Scan for the cell matching the given text and deliver its [X, Y] coordinate at center. 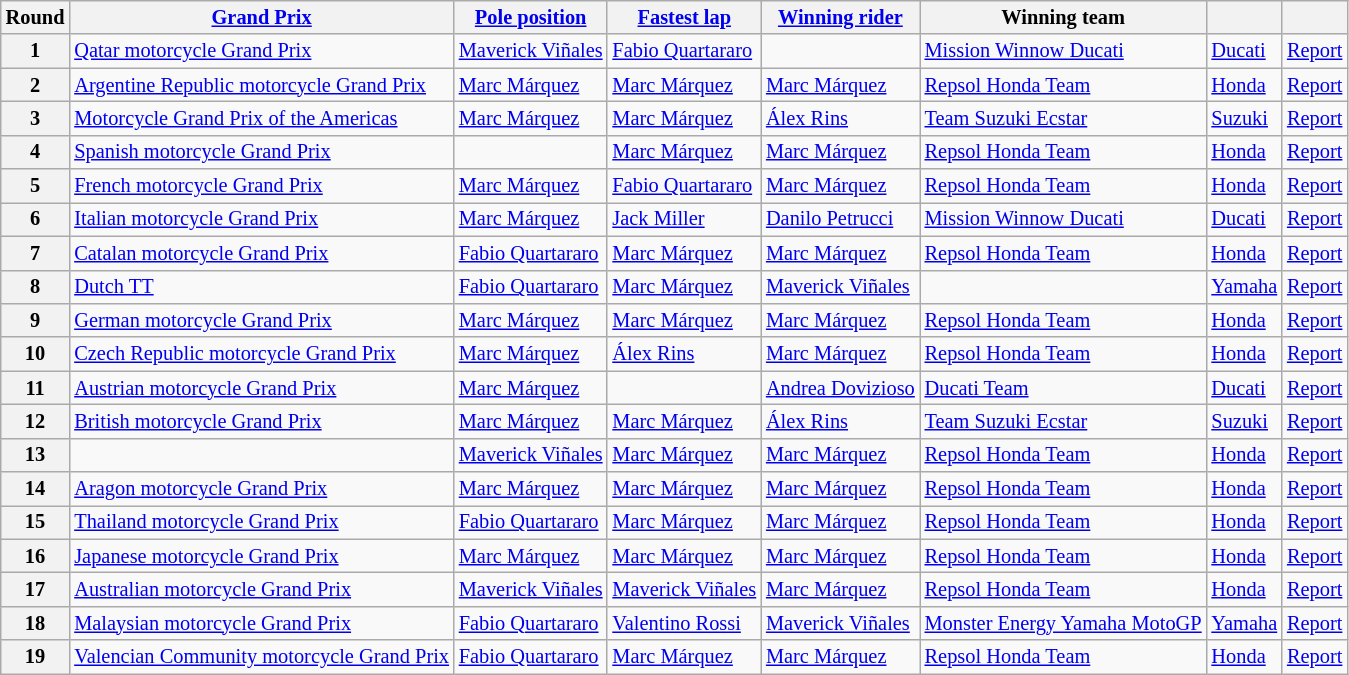
Japanese motorcycle Grand Prix [262, 556]
Valentino Rossi [684, 623]
6 [36, 219]
18 [36, 623]
1 [36, 51]
Aragon motorcycle Grand Prix [262, 489]
Thailand motorcycle Grand Prix [262, 522]
Italian motorcycle Grand Prix [262, 219]
British motorcycle Grand Prix [262, 421]
Winning team [1064, 17]
3 [36, 118]
Monster Energy Yamaha MotoGP [1064, 623]
9 [36, 320]
Dutch TT [262, 287]
10 [36, 354]
Winning rider [840, 17]
8 [36, 287]
Fastest lap [684, 17]
Spanish motorcycle Grand Prix [262, 152]
15 [36, 522]
French motorcycle Grand Prix [262, 186]
Valencian Community motorcycle Grand Prix [262, 657]
Austrian motorcycle Grand Prix [262, 388]
7 [36, 253]
Danilo Petrucci [840, 219]
16 [36, 556]
14 [36, 489]
17 [36, 589]
Australian motorcycle Grand Prix [262, 589]
Malaysian motorcycle Grand Prix [262, 623]
Ducati Team [1064, 388]
13 [36, 455]
Grand Prix [262, 17]
Jack Miller [684, 219]
Czech Republic motorcycle Grand Prix [262, 354]
12 [36, 421]
Motorcycle Grand Prix of the Americas [262, 118]
4 [36, 152]
5 [36, 186]
Pole position [531, 17]
German motorcycle Grand Prix [262, 320]
2 [36, 85]
Argentine Republic motorcycle Grand Prix [262, 85]
19 [36, 657]
Catalan motorcycle Grand Prix [262, 253]
Qatar motorcycle Grand Prix [262, 51]
Andrea Dovizioso [840, 388]
Round [36, 17]
11 [36, 388]
